Scan for the cell matching the given text and deliver its (X, Y) coordinate at center. 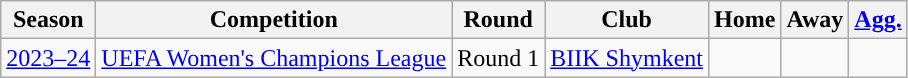
Home (744, 20)
Away (815, 20)
Round (498, 20)
UEFA Women's Champions League (274, 58)
Season (48, 20)
Competition (274, 20)
BIIK Shymkent (627, 58)
Agg. (878, 20)
Club (627, 20)
2023–24 (48, 58)
Round 1 (498, 58)
